Find where the given text appears and provide that cell's center as [x, y] coordinate. 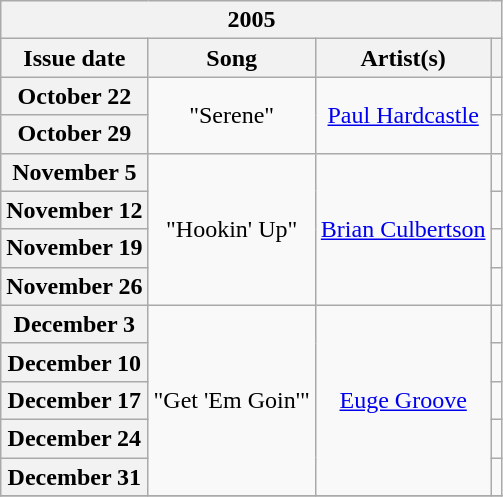
December 24 [74, 438]
"Hookin' Up" [232, 229]
Issue date [74, 58]
October 29 [74, 134]
December 31 [74, 477]
December 3 [74, 324]
"Serene" [232, 115]
"Get 'Em Goin'" [232, 400]
Brian Culbertson [403, 229]
December 10 [74, 362]
October 22 [74, 96]
Paul Hardcastle [403, 115]
Artist(s) [403, 58]
Song [232, 58]
November 5 [74, 172]
2005 [252, 20]
November 12 [74, 210]
December 17 [74, 400]
November 26 [74, 286]
Euge Groove [403, 400]
November 19 [74, 248]
